From the cell containing the given text, extract its center point as [X, Y] coordinate. 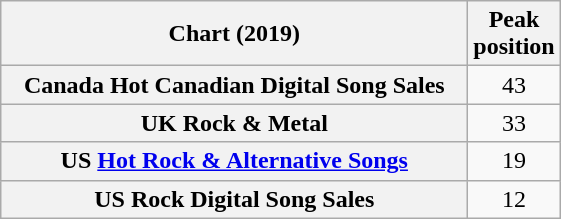
US Hot Rock & Alternative Songs [234, 161]
43 [514, 85]
US Rock Digital Song Sales [234, 199]
Canada Hot Canadian Digital Song Sales [234, 85]
33 [514, 123]
19 [514, 161]
Peakposition [514, 34]
UK Rock & Metal [234, 123]
Chart (2019) [234, 34]
12 [514, 199]
